Output the [X, Y] coordinate of the center of the cell containing the given text.  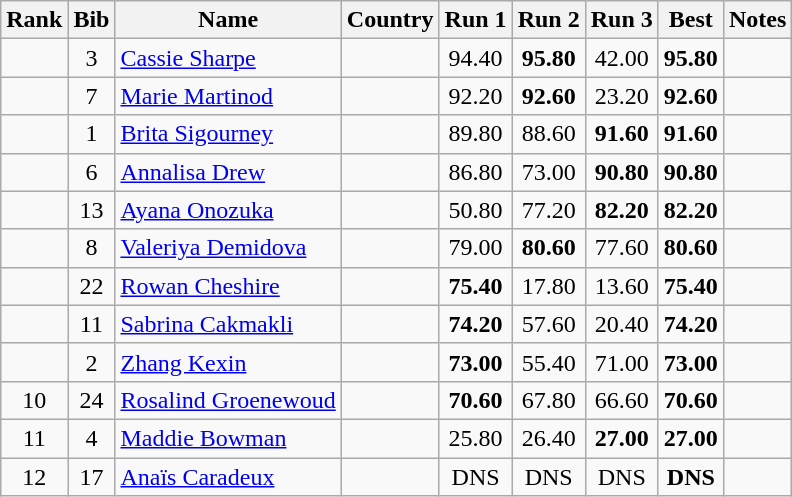
Rowan Cheshire [228, 286]
86.80 [476, 172]
26.40 [548, 438]
23.20 [622, 96]
Run 1 [476, 20]
Notes [757, 20]
Run 2 [548, 20]
13 [92, 210]
17.80 [548, 286]
Sabrina Cakmakli [228, 324]
55.40 [548, 362]
2 [92, 362]
Best [690, 20]
25.80 [476, 438]
22 [92, 286]
Marie Martinod [228, 96]
Country [390, 20]
13.60 [622, 286]
20.40 [622, 324]
88.60 [548, 134]
Rank [34, 20]
Cassie Sharpe [228, 58]
66.60 [622, 400]
24 [92, 400]
79.00 [476, 248]
50.80 [476, 210]
77.60 [622, 248]
12 [34, 477]
Maddie Bowman [228, 438]
67.80 [548, 400]
8 [92, 248]
Brita Sigourney [228, 134]
7 [92, 96]
57.60 [548, 324]
1 [92, 134]
Annalisa Drew [228, 172]
Anaïs Caradeux [228, 477]
Ayana Onozuka [228, 210]
94.40 [476, 58]
10 [34, 400]
Valeriya Demidova [228, 248]
Zhang Kexin [228, 362]
4 [92, 438]
6 [92, 172]
Bib [92, 20]
Run 3 [622, 20]
3 [92, 58]
77.20 [548, 210]
Name [228, 20]
Rosalind Groenewoud [228, 400]
92.20 [476, 96]
71.00 [622, 362]
42.00 [622, 58]
17 [92, 477]
89.80 [476, 134]
